Return (x, y) of the center of cell containing provided text 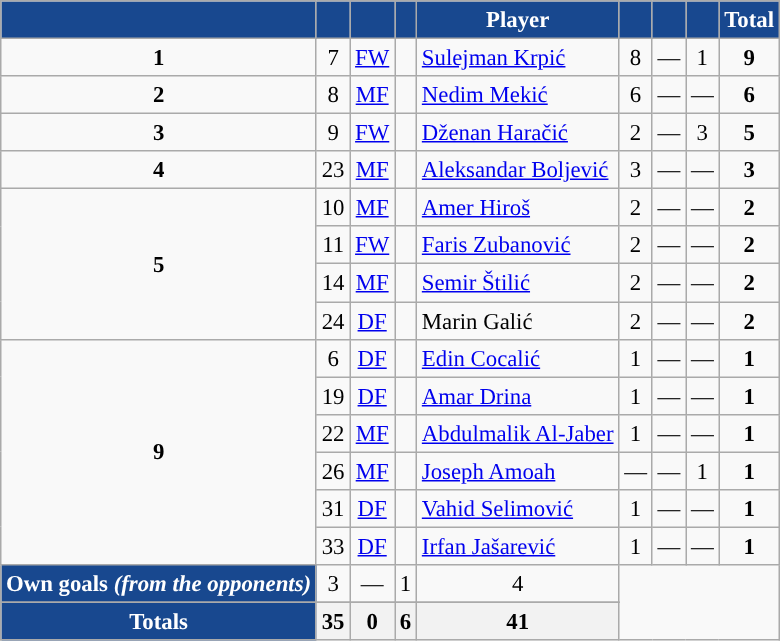
24 (332, 321)
Nedim Mekić (518, 95)
0 (372, 621)
33 (332, 546)
11 (332, 245)
26 (332, 471)
10 (332, 208)
41 (518, 621)
Faris Zubanović (518, 245)
Semir Štilić (518, 283)
Player (518, 20)
Dženan Haračić (518, 133)
Amar Drina (518, 396)
22 (332, 433)
Own goals (from the opponents) (159, 584)
31 (332, 509)
Abdulmalik Al-Jaber (518, 433)
Irfan Jašarević (518, 546)
Joseph Amoah (518, 471)
14 (332, 283)
Amer Hiroš (518, 208)
Totals (159, 621)
Edin Cocalić (518, 358)
Marin Galić (518, 321)
Vahid Selimović (518, 509)
23 (332, 170)
Sulejman Krpić (518, 58)
7 (332, 58)
19 (332, 396)
35 (332, 621)
Aleksandar Boljević (518, 170)
Total (749, 20)
